Capture the cell that displays the provided text and extract its (x, y) central coordinate. 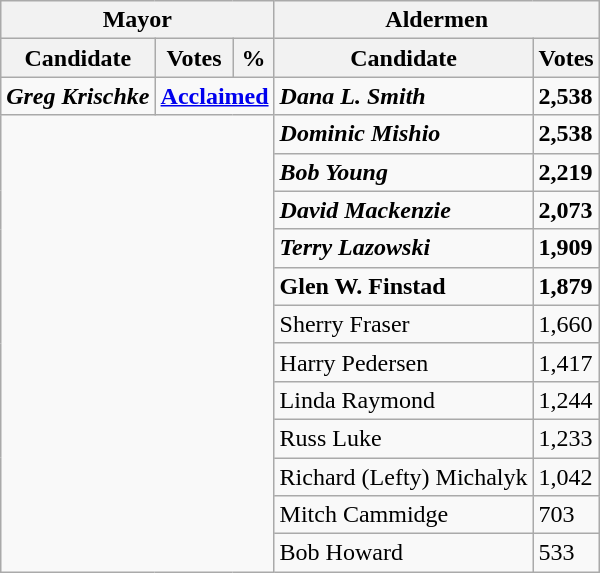
Dominic Mishio (404, 134)
% (254, 58)
Bob Young (404, 172)
Sherry Fraser (404, 324)
Linda Raymond (404, 400)
1,909 (566, 248)
1,244 (566, 400)
703 (566, 515)
2,219 (566, 172)
Harry Pedersen (404, 362)
Mayor (138, 20)
1,879 (566, 286)
David Mackenzie (404, 210)
Russ Luke (404, 438)
Terry Lazowski (404, 248)
Dana L. Smith (404, 96)
Aldermen (436, 20)
1,233 (566, 438)
2,073 (566, 210)
Greg Krischke (78, 96)
Richard (Lefty) Michalyk (404, 477)
1,042 (566, 477)
Glen W. Finstad (404, 286)
1,660 (566, 324)
Bob Howard (404, 553)
1,417 (566, 362)
Mitch Cammidge (404, 515)
533 (566, 553)
Acclaimed (214, 96)
